Provide the [x, y] coordinate of the cell's center where the given text is located.  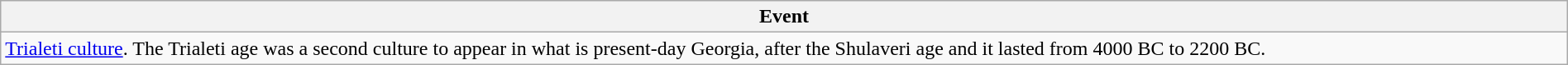
Event [784, 17]
